Locate the cell with the specified text and output its (x, y) center coordinate. 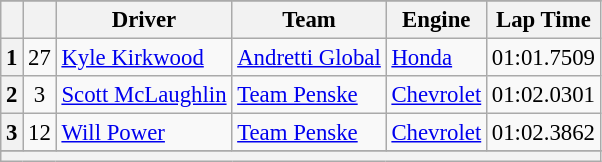
01:02.0301 (544, 95)
2 (12, 95)
12 (40, 133)
01:01.7509 (544, 58)
Engine (436, 20)
Driver (144, 20)
1 (12, 58)
Will Power (144, 133)
Andretti Global (309, 58)
Honda (436, 58)
01:02.3862 (544, 133)
Scott McLaughlin (144, 95)
Lap Time (544, 20)
Kyle Kirkwood (144, 58)
27 (40, 58)
Team (309, 20)
